Search for the cell housing the specified text and yield its [x, y] center coordinate. 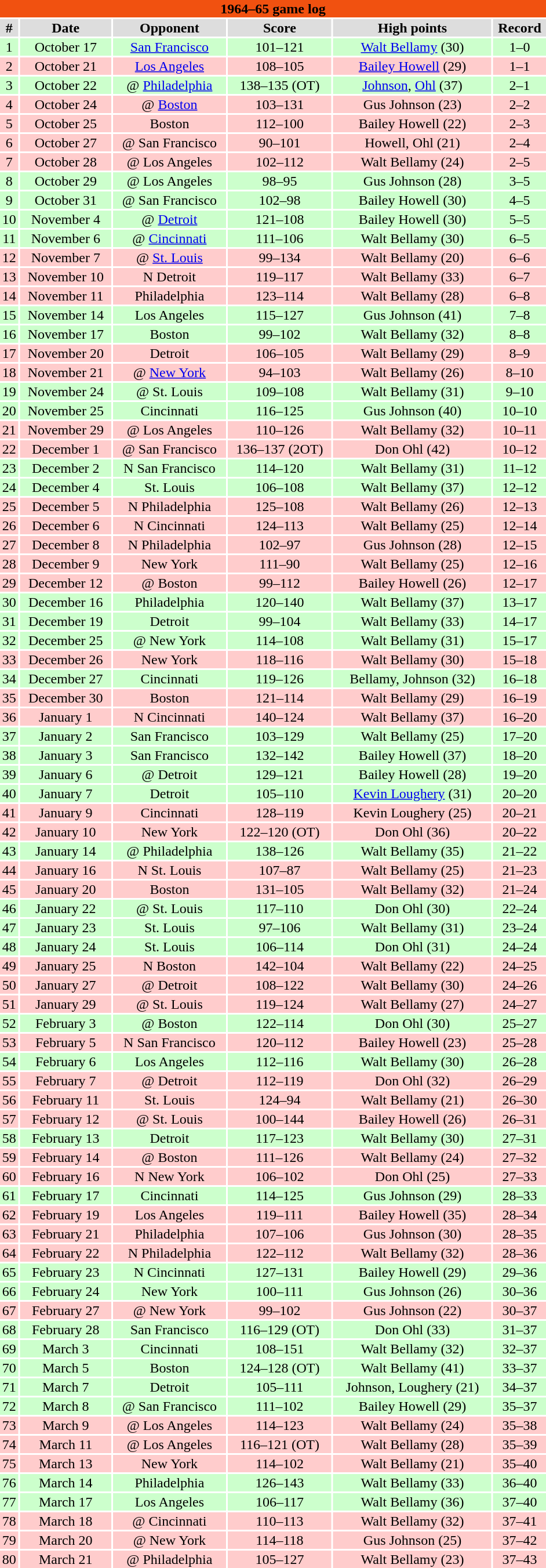
33 [9, 660]
December 9 [66, 564]
59 [9, 1157]
Record [519, 28]
October 31 [66, 200]
5 [9, 124]
February 23 [66, 1272]
65 [9, 1272]
47 [9, 928]
Walt Bellamy (27) [413, 1004]
9 [9, 200]
100–111 [279, 1291]
60 [9, 1176]
71 [9, 1387]
110–113 [279, 1521]
Walt Bellamy (20) [413, 258]
High points [413, 28]
March 8 [66, 1406]
77 [9, 1502]
December 25 [66, 640]
March 14 [66, 1483]
# [9, 28]
December 5 [66, 506]
73 [9, 1425]
33–37 [519, 1368]
23–24 [519, 928]
Kevin Loughery (25) [413, 813]
22–24 [519, 908]
52 [9, 1023]
12–14 [519, 526]
74 [9, 1444]
October 24 [66, 104]
December 26 [66, 660]
44 [9, 870]
3–5 [519, 181]
7 [9, 162]
107–106 [279, 1234]
57 [9, 1119]
131–105 [279, 889]
102–98 [279, 200]
39 [9, 774]
120–140 [279, 602]
6 [9, 143]
24–26 [519, 985]
February 16 [66, 1176]
16–19 [519, 698]
128–119 [279, 813]
105–110 [279, 794]
129–121 [279, 774]
Opponent [169, 28]
115–127 [279, 315]
111–126 [279, 1157]
January 3 [66, 755]
125–108 [279, 506]
6–8 [519, 296]
December 6 [66, 526]
Score [279, 28]
October 22 [66, 85]
January 7 [66, 794]
119–126 [279, 679]
94–103 [279, 372]
2–4 [519, 143]
111–102 [279, 1406]
1–0 [519, 47]
36 [9, 717]
February 14 [66, 1157]
November 24 [66, 392]
12–16 [519, 564]
3 [9, 85]
Gus Johnson (29) [413, 1196]
17 [9, 353]
51 [9, 1004]
March 13 [66, 1464]
January 9 [66, 813]
109–108 [279, 392]
Walt Bellamy (35) [413, 851]
18–20 [519, 755]
26 [9, 526]
49 [9, 966]
103–129 [279, 736]
12–15 [519, 545]
Walt Bellamy (22) [413, 966]
35–37 [519, 1406]
November 20 [66, 353]
December 12 [66, 583]
28–33 [519, 1196]
116–129 (OT) [279, 1330]
64 [9, 1253]
42 [9, 832]
120–112 [279, 1042]
30–36 [519, 1291]
February 24 [66, 1291]
March 11 [66, 1444]
66 [9, 1291]
127–131 [279, 1272]
Gus Johnson (23) [413, 104]
Gus Johnson (25) [413, 1540]
Gus Johnson (41) [413, 315]
January 16 [66, 870]
18 [9, 372]
12–12 [519, 487]
114–123 [279, 1425]
4 [9, 104]
January 29 [66, 1004]
2–3 [519, 124]
43 [9, 851]
122–114 [279, 1023]
105–127 [279, 1559]
118–116 [279, 660]
20–21 [519, 813]
November 6 [66, 238]
98–95 [279, 181]
138–126 [279, 851]
February 27 [66, 1310]
79 [9, 1540]
68 [9, 1330]
February 11 [66, 1100]
31–37 [519, 1330]
Bellamy, Johnson (32) [413, 679]
January 25 [66, 966]
January 2 [66, 736]
27 [9, 545]
26–31 [519, 1119]
106–102 [279, 1176]
62 [9, 1215]
20 [9, 411]
October 28 [66, 162]
Don Ohl (31) [413, 947]
100–144 [279, 1119]
8–10 [519, 372]
November 7 [66, 258]
124–128 (OT) [279, 1368]
February 7 [66, 1081]
N New York [169, 1176]
90–101 [279, 143]
25–28 [519, 1042]
50 [9, 985]
January 20 [66, 889]
35–38 [519, 1425]
119–117 [279, 277]
October 27 [66, 143]
March 7 [66, 1387]
16 [9, 334]
12 [9, 258]
124–94 [279, 1100]
Date [66, 28]
114–108 [279, 640]
Walt Bellamy (36) [413, 1502]
106–117 [279, 1502]
March 3 [66, 1349]
December 30 [66, 698]
112–116 [279, 1062]
10–11 [519, 430]
November 11 [66, 296]
24–25 [519, 966]
55 [9, 1081]
November 4 [66, 219]
Bailey Howell (22) [413, 124]
January 24 [66, 947]
142–104 [279, 966]
8–8 [519, 334]
December 4 [66, 487]
30 [9, 602]
69 [9, 1349]
32 [9, 640]
February 17 [66, 1196]
Howell, Ohl (21) [413, 143]
56 [9, 1100]
Gus Johnson (22) [413, 1310]
61 [9, 1196]
35–39 [519, 1444]
28–34 [519, 1215]
99–112 [279, 583]
5–5 [519, 219]
Bailey Howell (35) [413, 1215]
January 14 [66, 851]
6–5 [519, 238]
March 18 [66, 1521]
November 14 [66, 315]
36–40 [519, 1483]
48 [9, 947]
February 21 [66, 1234]
8–9 [519, 353]
122–120 (OT) [279, 832]
106–108 [279, 487]
78 [9, 1521]
11–12 [519, 468]
March 17 [66, 1502]
12–13 [519, 506]
37–43 [519, 1559]
15–17 [519, 640]
105–111 [279, 1387]
116–125 [279, 411]
24–27 [519, 1004]
March 20 [66, 1540]
140–124 [279, 717]
February 19 [66, 1215]
15 [9, 315]
132–142 [279, 755]
Kevin Loughery (31) [413, 794]
16–18 [519, 679]
123–114 [279, 296]
63 [9, 1234]
102–112 [279, 162]
21–23 [519, 870]
26–28 [519, 1062]
20–22 [519, 832]
46 [9, 908]
2 [9, 66]
October 21 [66, 66]
114–102 [279, 1464]
January 6 [66, 774]
Don Ohl (36) [413, 832]
54 [9, 1062]
112–100 [279, 124]
119–111 [279, 1215]
17–20 [519, 736]
N Boston [169, 966]
November 10 [66, 277]
15–18 [519, 660]
72 [9, 1406]
8 [9, 181]
19 [9, 392]
21 [9, 430]
106–105 [279, 353]
1964–65 game log [273, 9]
Gus Johnson (26) [413, 1291]
108–151 [279, 1349]
101–121 [279, 47]
14 [9, 296]
136–137 (2OT) [279, 449]
121–114 [279, 698]
45 [9, 889]
December 1 [66, 449]
29 [9, 583]
Johnson, Ohl (37) [413, 85]
22 [9, 449]
99–134 [279, 258]
December 27 [66, 679]
November 29 [66, 430]
February 5 [66, 1042]
12–17 [519, 583]
28 [9, 564]
107–87 [279, 870]
26–30 [519, 1100]
119–124 [279, 1004]
January 23 [66, 928]
117–123 [279, 1138]
24 [9, 487]
February 28 [66, 1330]
40 [9, 794]
Don Ohl (32) [413, 1081]
February 3 [66, 1023]
37–42 [519, 1540]
March 21 [66, 1559]
31 [9, 621]
January 22 [66, 908]
2–2 [519, 104]
9–10 [519, 392]
108–105 [279, 66]
29–36 [519, 1272]
October 17 [66, 47]
February 13 [66, 1138]
58 [9, 1138]
38 [9, 755]
28–36 [519, 1253]
13–17 [519, 602]
27–32 [519, 1157]
117–110 [279, 908]
10–10 [519, 411]
10–12 [519, 449]
Don Ohl (25) [413, 1176]
35–40 [519, 1464]
March 9 [66, 1425]
53 [9, 1042]
67 [9, 1310]
16–20 [519, 717]
27–31 [519, 1138]
99–104 [279, 621]
111–90 [279, 564]
February 6 [66, 1062]
2–1 [519, 85]
75 [9, 1464]
4–5 [519, 200]
41 [9, 813]
6–6 [519, 258]
2–5 [519, 162]
January 1 [66, 717]
37–41 [519, 1521]
Bailey Howell (28) [413, 774]
34–37 [519, 1387]
27–33 [519, 1176]
14–17 [519, 621]
124–113 [279, 526]
Walt Bellamy (41) [413, 1368]
116–121 (OT) [279, 1444]
25–27 [519, 1023]
106–114 [279, 947]
114–125 [279, 1196]
23 [9, 468]
1–1 [519, 66]
24–24 [519, 947]
Don Ohl (42) [413, 449]
108–122 [279, 985]
March 5 [66, 1368]
30–37 [519, 1310]
70 [9, 1368]
Gus Johnson (40) [413, 411]
Bailey Howell (37) [413, 755]
102–97 [279, 545]
December 16 [66, 602]
80 [9, 1559]
N St. Louis [169, 870]
November 21 [66, 372]
10 [9, 219]
111–106 [279, 238]
76 [9, 1483]
December 8 [66, 545]
37 [9, 736]
20–20 [519, 794]
126–143 [279, 1483]
32–37 [519, 1349]
December 19 [66, 621]
97–106 [279, 928]
1 [9, 47]
October 25 [66, 124]
37–40 [519, 1502]
21–22 [519, 851]
121–108 [279, 219]
February 22 [66, 1253]
November 25 [66, 411]
January 27 [66, 985]
Don Ohl (33) [413, 1330]
110–126 [279, 430]
26–29 [519, 1081]
December 2 [66, 468]
114–120 [279, 468]
122–112 [279, 1253]
Gus Johnson (30) [413, 1234]
114–118 [279, 1540]
138–135 (OT) [279, 85]
7–8 [519, 315]
November 17 [66, 334]
6–7 [519, 277]
25 [9, 506]
11 [9, 238]
13 [9, 277]
February 12 [66, 1119]
N Detroit [169, 277]
21–24 [519, 889]
Bailey Howell (23) [413, 1042]
28–35 [519, 1234]
35 [9, 698]
October 29 [66, 181]
January 10 [66, 832]
103–131 [279, 104]
Walt Bellamy (23) [413, 1559]
112–119 [279, 1081]
Johnson, Loughery (21) [413, 1387]
19–20 [519, 774]
34 [9, 679]
